Scan for the cell matching the given text and deliver its (x, y) coordinate at center. 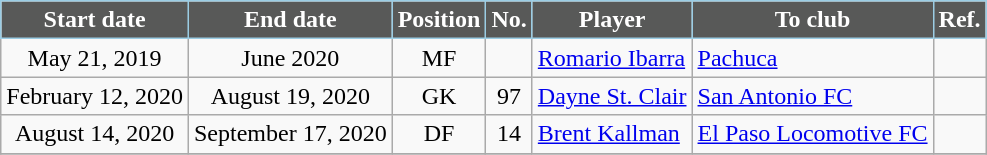
May 21, 2019 (95, 58)
June 2020 (290, 58)
Romario Ibarra (612, 58)
End date (290, 20)
MF (439, 58)
GK (439, 96)
Player (612, 20)
September 17, 2020 (290, 134)
August 19, 2020 (290, 96)
El Paso Locomotive FC (812, 134)
14 (509, 134)
Start date (95, 20)
Pachuca (812, 58)
DF (439, 134)
To club (812, 20)
97 (509, 96)
August 14, 2020 (95, 134)
Brent Kallman (612, 134)
Position (439, 20)
Dayne St. Clair (612, 96)
No. (509, 20)
Ref. (960, 20)
February 12, 2020 (95, 96)
San Antonio FC (812, 96)
